Return [x, y] of the center of cell containing provided text 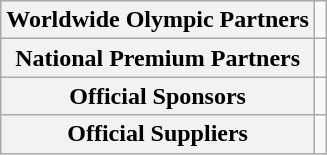
Official Sponsors [158, 96]
National Premium Partners [158, 58]
Official Suppliers [158, 134]
Worldwide Olympic Partners [158, 20]
